Scan for the cell matching the given text and deliver its (x, y) coordinate at center. 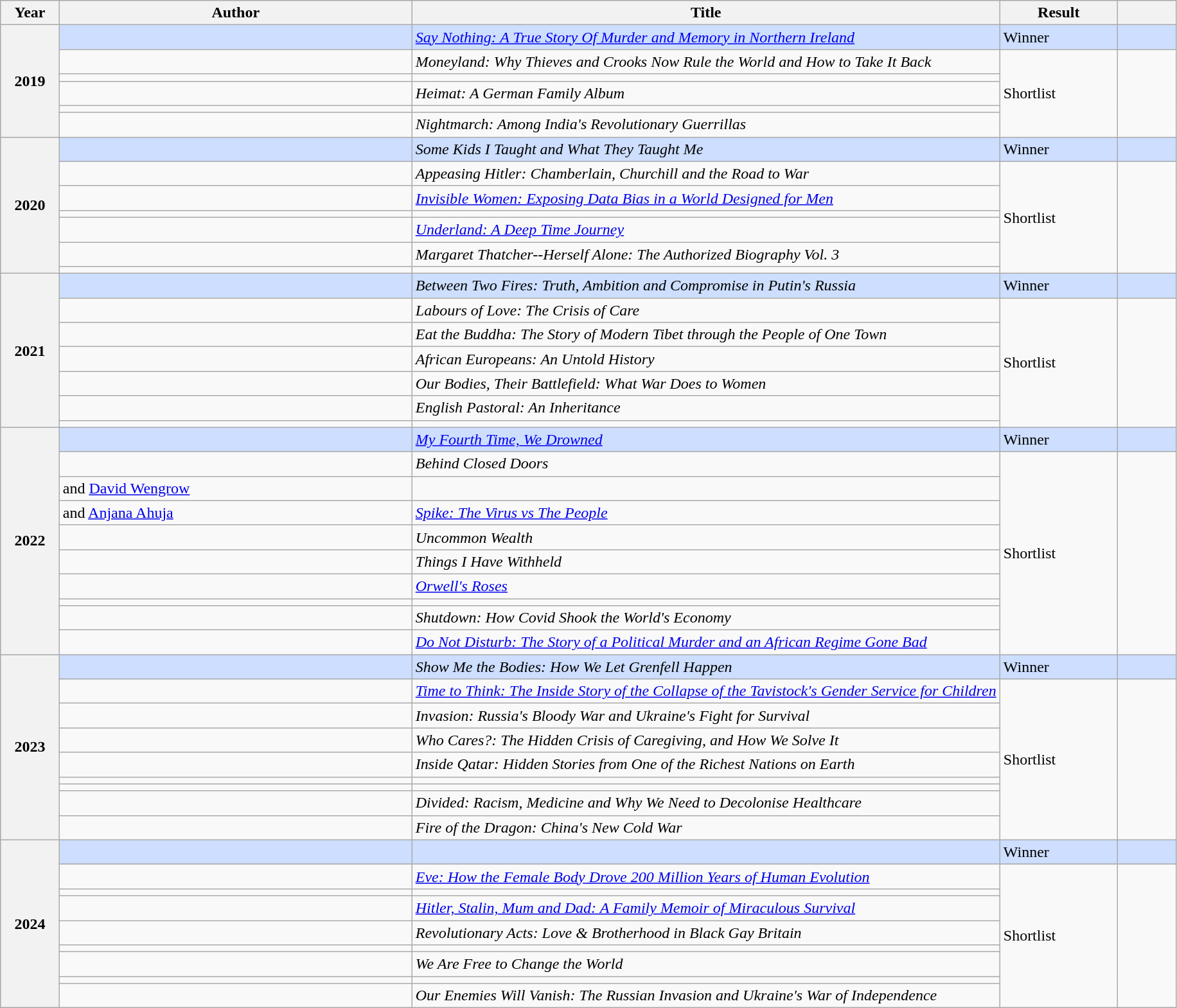
Underland: A Deep Time Journey (705, 229)
Eve: How the Female Body Drove 200 Million Years of Human Evolution (705, 876)
Invisible Women: Exposing Data Bias in a World Designed for Men (705, 198)
Hitler, Stalin, Mum and Dad: A Family Memoir of Miraculous Survival (705, 908)
2021 (30, 351)
Shutdown: How Covid Shook the World's Economy (705, 618)
and Anjana Ahuja (235, 513)
Inside Qatar: Hidden Stories from One of the Richest Nations on Earth (705, 765)
Our Enemies Will Vanish: The Russian Invasion and Ukraine's War of Independence (705, 996)
Invasion: Russia's Bloody War and Ukraine's Fight for Survival (705, 716)
Result (1059, 13)
Things I Have Withheld (705, 561)
Title (705, 13)
Behind Closed Doors (705, 464)
Time to Think: The Inside Story of the Collapse of the Tavistock's Gender Service for Children (705, 691)
Orwell's Roses (705, 586)
2020 (30, 205)
Moneyland: Why Thieves and Crooks Now Rule the World and How to Take It Back (705, 62)
Revolutionary Acts: Love & Brotherhood in Black Gay Britain (705, 932)
My Fourth Time, We Drowned (705, 439)
Spike: The Virus vs The People (705, 513)
Our Bodies, Their Battlefield: What War Does to Women (705, 384)
Uncommon Wealth (705, 537)
Heimat: A German Family Album (705, 93)
2023 (30, 748)
and David Wengrow (235, 488)
Fire of the Dragon: China's New Cold War (705, 827)
Author (235, 13)
2024 (30, 924)
Show Me the Bodies: How We Let Grenfell Happen (705, 667)
African Europeans: An Untold History (705, 359)
Nightmarch: Among India's Revolutionary Guerrillas (705, 125)
Who Cares?: The Hidden Crisis of Caregiving, and How We Solve It (705, 740)
We Are Free to Change the World (705, 964)
Some Kids I Taught and What They Taught Me (705, 149)
Do Not Disturb: The Story of a Political Murder and an African Regime Gone Bad (705, 642)
2019 (30, 81)
2022 (30, 541)
Margaret Thatcher--Herself Alone: The Authorized Biography Vol. 3 (705, 254)
Year (30, 13)
Eat the Buddha: The Story of Modern Tibet through the People of One Town (705, 335)
Appeasing Hitler: Chamberlain, Churchill and the Road to War (705, 173)
English Pastoral: An Inheritance (705, 408)
Divided: Racism, Medicine and Why We Need to Decolonise Healthcare (705, 803)
Between Two Fires: Truth, Ambition and Compromise in Putin's Russia (705, 286)
Say Nothing: A True Story Of Murder and Memory in Northern Ireland (705, 37)
Labours of Love: The Crisis of Care (705, 310)
